Pinpoint the cell where the given text exists, returning its (X, Y) midpoint coordinate. 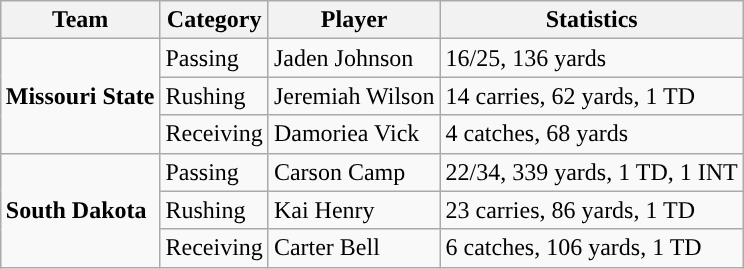
Player (354, 20)
Carter Bell (354, 248)
Jeremiah Wilson (354, 96)
Statistics (592, 20)
South Dakota (80, 210)
4 catches, 68 yards (592, 134)
Jaden Johnson (354, 58)
23 carries, 86 yards, 1 TD (592, 210)
Damoriea Vick (354, 134)
Team (80, 20)
22/34, 339 yards, 1 TD, 1 INT (592, 172)
Missouri State (80, 96)
6 catches, 106 yards, 1 TD (592, 248)
Category (214, 20)
16/25, 136 yards (592, 58)
Kai Henry (354, 210)
Carson Camp (354, 172)
14 carries, 62 yards, 1 TD (592, 96)
